Return the (x, y) coordinate for the center point of the cell that contains the specified text.  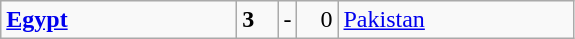
0 (318, 20)
Pakistan (456, 20)
Egypt (119, 20)
- (288, 20)
3 (258, 20)
